Scan for the cell matching the given text and deliver its [X, Y] coordinate at center. 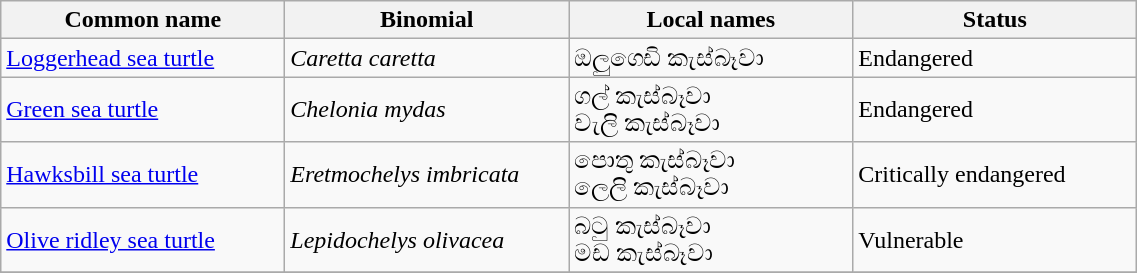
Lepidochelys olivacea [427, 240]
ගල් කැස්බෑවා වැලි කැස්බෑවා [711, 110]
Eretmochelys imbricata [427, 174]
Vulnerable [995, 240]
Caretta caretta [427, 58]
Green sea turtle [143, 110]
Olive ridley sea turtle [143, 240]
Status [995, 20]
Critically endangered [995, 174]
Local names [711, 20]
Hawksbill sea turtle [143, 174]
ඔලුගෙඩි කැස්බෑවා [711, 58]
Binomial [427, 20]
බටු කැස්බෑවා මඩ කැස්බෑවා [711, 240]
පොතු කැස්බෑවා ලෙලි කැස්බෑවා [711, 174]
Loggerhead sea turtle [143, 58]
Common name [143, 20]
Chelonia mydas [427, 110]
